Return [x, y] of the center of cell containing provided text 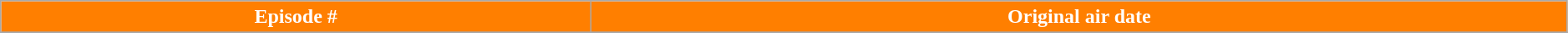
Original air date [1079, 17]
Episode # [296, 17]
